Find where the given text appears and provide that cell's center as (X, Y) coordinate. 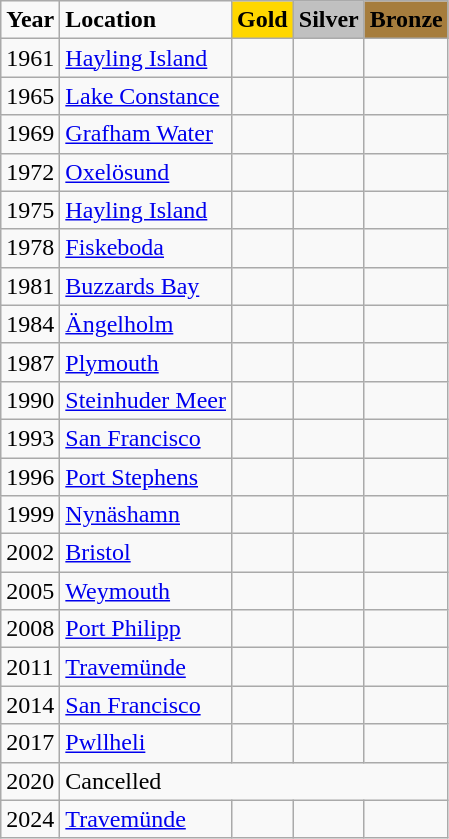
1984 (30, 324)
2020 (30, 781)
Fiskeboda (146, 248)
2017 (30, 743)
2011 (30, 667)
Weymouth (146, 591)
2024 (30, 819)
1965 (30, 96)
Oxelösund (146, 172)
Bristol (146, 553)
Port Philipp (146, 629)
Lake Constance (146, 96)
Pwllheli (146, 743)
1972 (30, 172)
1981 (30, 286)
2008 (30, 629)
1993 (30, 438)
Ängelholm (146, 324)
Gold (262, 20)
Port Stephens (146, 477)
Steinhuder Meer (146, 400)
Cancelled (254, 781)
Grafham Water (146, 134)
2005 (30, 591)
2014 (30, 705)
1961 (30, 58)
1987 (30, 362)
1969 (30, 134)
1990 (30, 400)
Location (146, 20)
1996 (30, 477)
1975 (30, 210)
2002 (30, 553)
Bronze (406, 20)
Buzzards Bay (146, 286)
Plymouth (146, 362)
1999 (30, 515)
1978 (30, 248)
Silver (328, 20)
Nynäshamn (146, 515)
Year (30, 20)
